Return [x, y] of the center of cell containing provided text 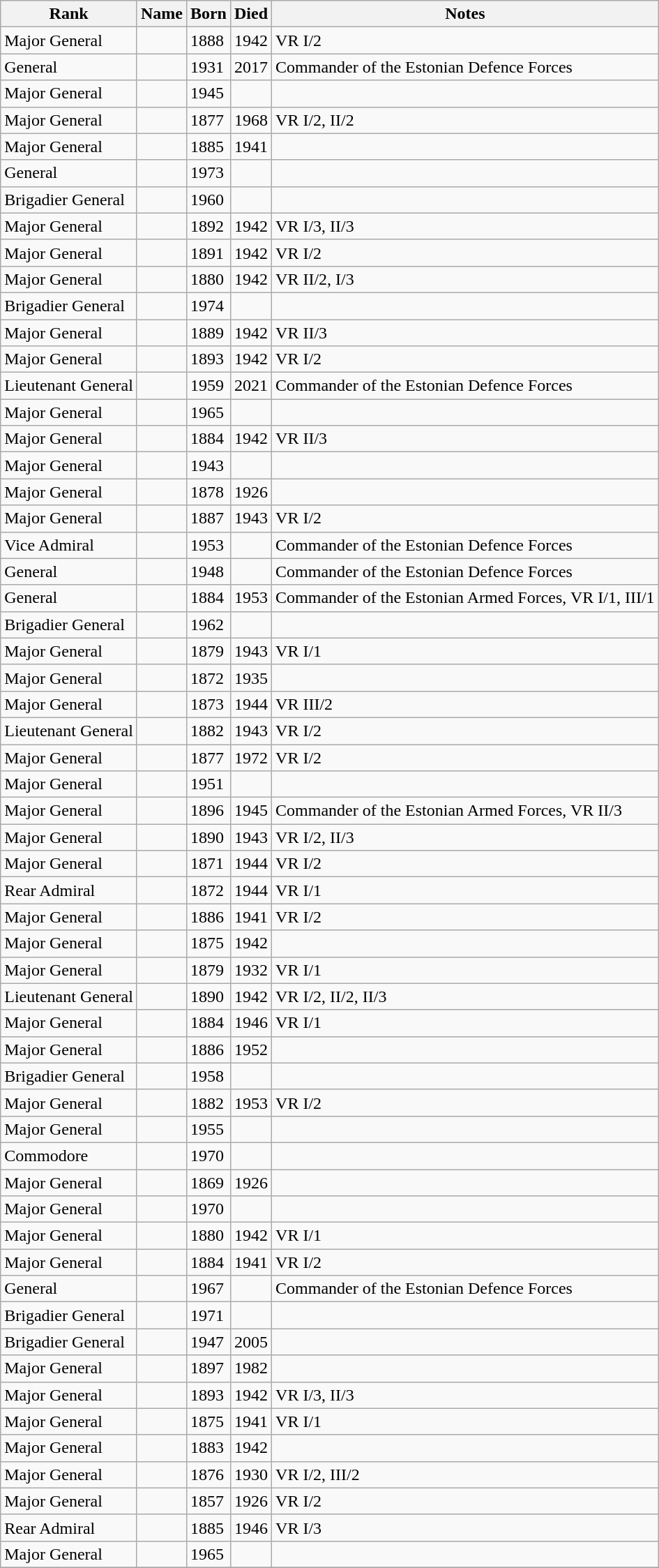
1947 [208, 1342]
1887 [208, 518]
1971 [208, 1315]
2005 [251, 1342]
VR II/2, I/3 [466, 279]
1891 [208, 253]
1968 [251, 120]
1931 [208, 67]
1955 [208, 1129]
1958 [208, 1076]
1857 [208, 1501]
1967 [208, 1289]
1948 [208, 572]
1883 [208, 1448]
1889 [208, 333]
Commander of the Estonian Armed Forces, VR I/1, III/1 [466, 598]
Commander of the Estonian Armed Forces, VR II/3 [466, 811]
1952 [251, 1050]
VR I/2, III/2 [466, 1474]
Name [162, 14]
1973 [208, 173]
1892 [208, 226]
1962 [208, 625]
Died [251, 14]
VR I/3 [466, 1528]
2021 [251, 386]
VR I/2, II/3 [466, 837]
1871 [208, 864]
1972 [251, 757]
1896 [208, 811]
1869 [208, 1183]
1888 [208, 40]
Born [208, 14]
1951 [208, 784]
VR I/2, II/2 [466, 120]
1974 [208, 306]
1878 [208, 492]
VR I/2, II/2, II/3 [466, 996]
2017 [251, 67]
1873 [208, 704]
1932 [251, 970]
1960 [208, 200]
Rank [69, 14]
Notes [466, 14]
Commodore [69, 1156]
1876 [208, 1474]
1930 [251, 1474]
Vice Admiral [69, 545]
VR III/2 [466, 704]
1935 [251, 678]
1897 [208, 1368]
1982 [251, 1368]
1959 [208, 386]
